Find where the given text appears and provide that cell's center as [x, y] coordinate. 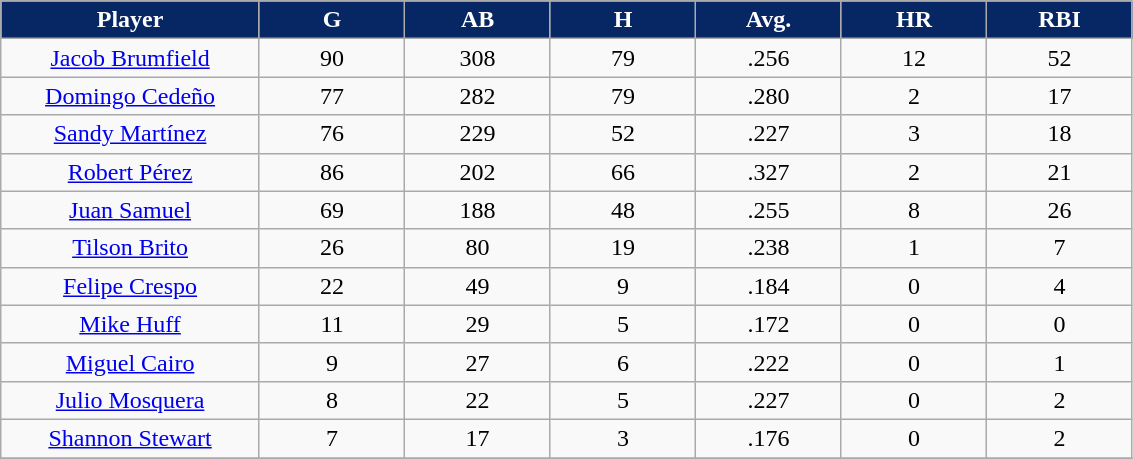
Tilson Brito [130, 248]
66 [622, 172]
80 [478, 248]
Mike Huff [130, 324]
H [622, 20]
Miguel Cairo [130, 362]
229 [478, 134]
Felipe Crespo [130, 286]
29 [478, 324]
Shannon Stewart [130, 438]
202 [478, 172]
19 [622, 248]
Player [130, 20]
.256 [768, 58]
HR [914, 20]
21 [1060, 172]
6 [622, 362]
27 [478, 362]
.184 [768, 286]
.172 [768, 324]
Juan Samuel [130, 210]
76 [332, 134]
AB [478, 20]
86 [332, 172]
Jacob Brumfield [130, 58]
Domingo Cedeño [130, 96]
48 [622, 210]
Robert Pérez [130, 172]
77 [332, 96]
69 [332, 210]
.327 [768, 172]
188 [478, 210]
.238 [768, 248]
11 [332, 324]
49 [478, 286]
18 [1060, 134]
Sandy Martínez [130, 134]
4 [1060, 286]
Avg. [768, 20]
.176 [768, 438]
90 [332, 58]
.255 [768, 210]
.222 [768, 362]
G [332, 20]
308 [478, 58]
12 [914, 58]
Julio Mosquera [130, 400]
282 [478, 96]
RBI [1060, 20]
.280 [768, 96]
